Return (x, y) of the center of cell containing provided text 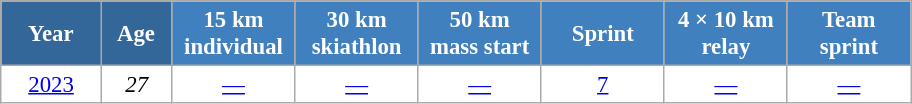
15 km individual (234, 34)
Sprint (602, 34)
2023 (52, 85)
4 × 10 km relay (726, 34)
27 (136, 85)
30 km skiathlon (356, 34)
7 (602, 85)
Team sprint (848, 34)
Year (52, 34)
50 km mass start (480, 34)
Age (136, 34)
